Return [X, Y] of the center of cell containing provided text 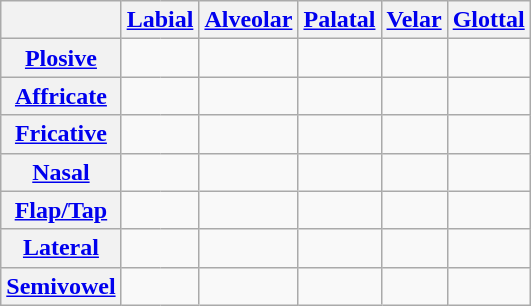
Glottal [488, 20]
Labial [160, 20]
Flap/Tap [61, 210]
Fricative [61, 134]
Affricate [61, 96]
Alveolar [248, 20]
Nasal [61, 172]
Velar [414, 20]
Plosive [61, 58]
Semivowel [61, 286]
Lateral [61, 248]
Palatal [340, 20]
